Detect which cell encompasses the target text, then output its (X, Y) center coordinate. 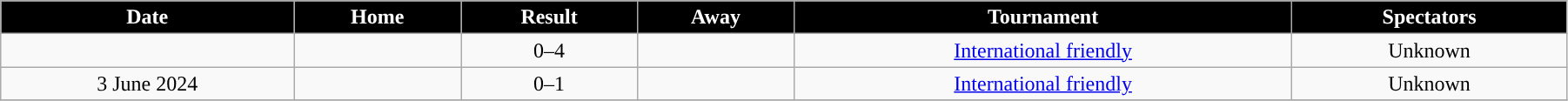
Spectators (1430, 17)
Result (550, 17)
Home (378, 17)
Away (715, 17)
0–1 (550, 84)
0–4 (550, 50)
3 June 2024 (148, 84)
Date (148, 17)
Tournament (1043, 17)
